Provide the [X, Y] coordinate of the cell's center where the given text is located.  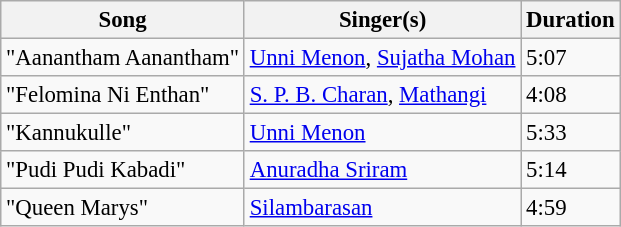
Unni Menon [382, 133]
Unni Menon, Sujatha Mohan [382, 58]
4:08 [570, 95]
"Queen Marys" [123, 208]
Silambarasan [382, 208]
S. P. B. Charan, Mathangi [382, 95]
"Pudi Pudi Kabadi" [123, 170]
Song [123, 20]
5:07 [570, 58]
Singer(s) [382, 20]
Anuradha Sriram [382, 170]
"Aanantham Aanantham" [123, 58]
4:59 [570, 208]
"Kannukulle" [123, 133]
"Felomina Ni Enthan" [123, 95]
Duration [570, 20]
5:33 [570, 133]
5:14 [570, 170]
